Identify which cell holds the provided text, then report its [X, Y] central coordinate. 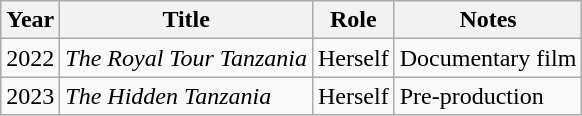
2023 [30, 96]
Documentary film [488, 58]
Year [30, 20]
Title [186, 20]
2022 [30, 58]
Notes [488, 20]
Pre-production [488, 96]
The Royal Tour Tanzania [186, 58]
The Hidden Tanzania [186, 96]
Role [353, 20]
